For the text-containing cell, return its midpoint in (x, y) coordinate format. 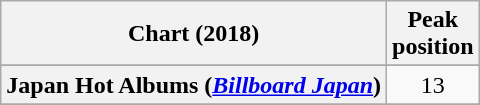
13 (433, 85)
Peakposition (433, 34)
Japan Hot Albums (Billboard Japan) (194, 85)
Chart (2018) (194, 34)
